Extract the (X, Y) coordinate from the center of the cell holding the provided text.  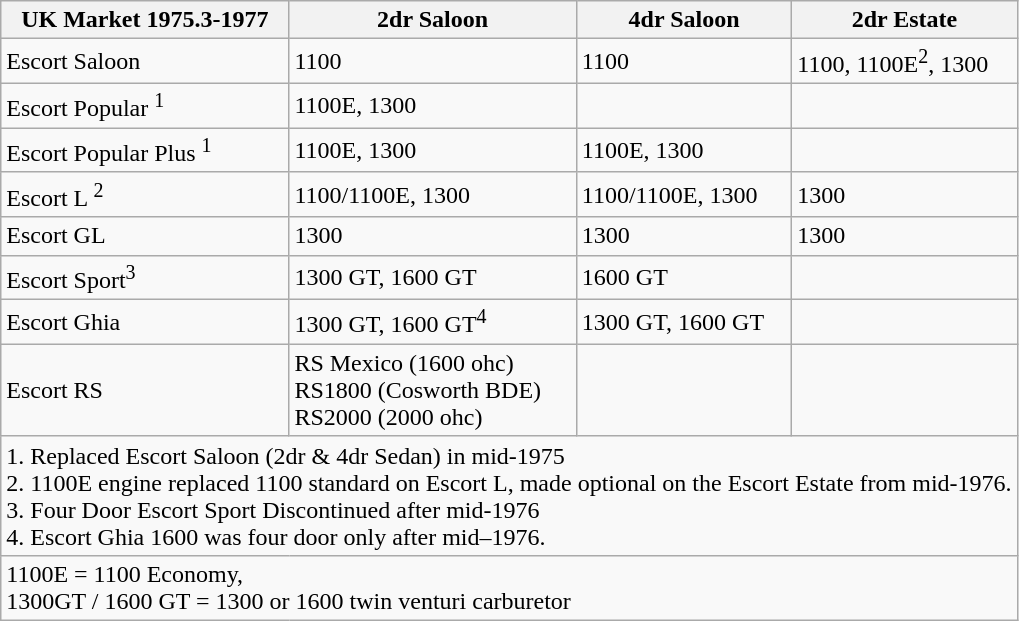
Escort Saloon (145, 62)
Escort Ghia (145, 322)
1100E = 1100 Economy,1300GT / 1600 GT = 1300 or 1600 twin venturi carburetor (509, 588)
1300 GT, 1600 GT4 (432, 322)
Escort Popular 1 (145, 106)
2dr Saloon (432, 20)
1100, 1100E2, 1300 (904, 62)
Escort L 2 (145, 194)
Escort GL (145, 236)
1600 GT (684, 278)
RS Mexico (1600 ohc)RS1800 (Cosworth BDE)RS2000 (2000 ohc) (432, 390)
4dr Saloon (684, 20)
Escort Sport3 (145, 278)
Escort RS (145, 390)
2dr Estate (904, 20)
UK Market 1975.3-1977 (145, 20)
Escort Popular Plus 1 (145, 150)
